Capture the cell that displays the provided text and extract its [x, y] central coordinate. 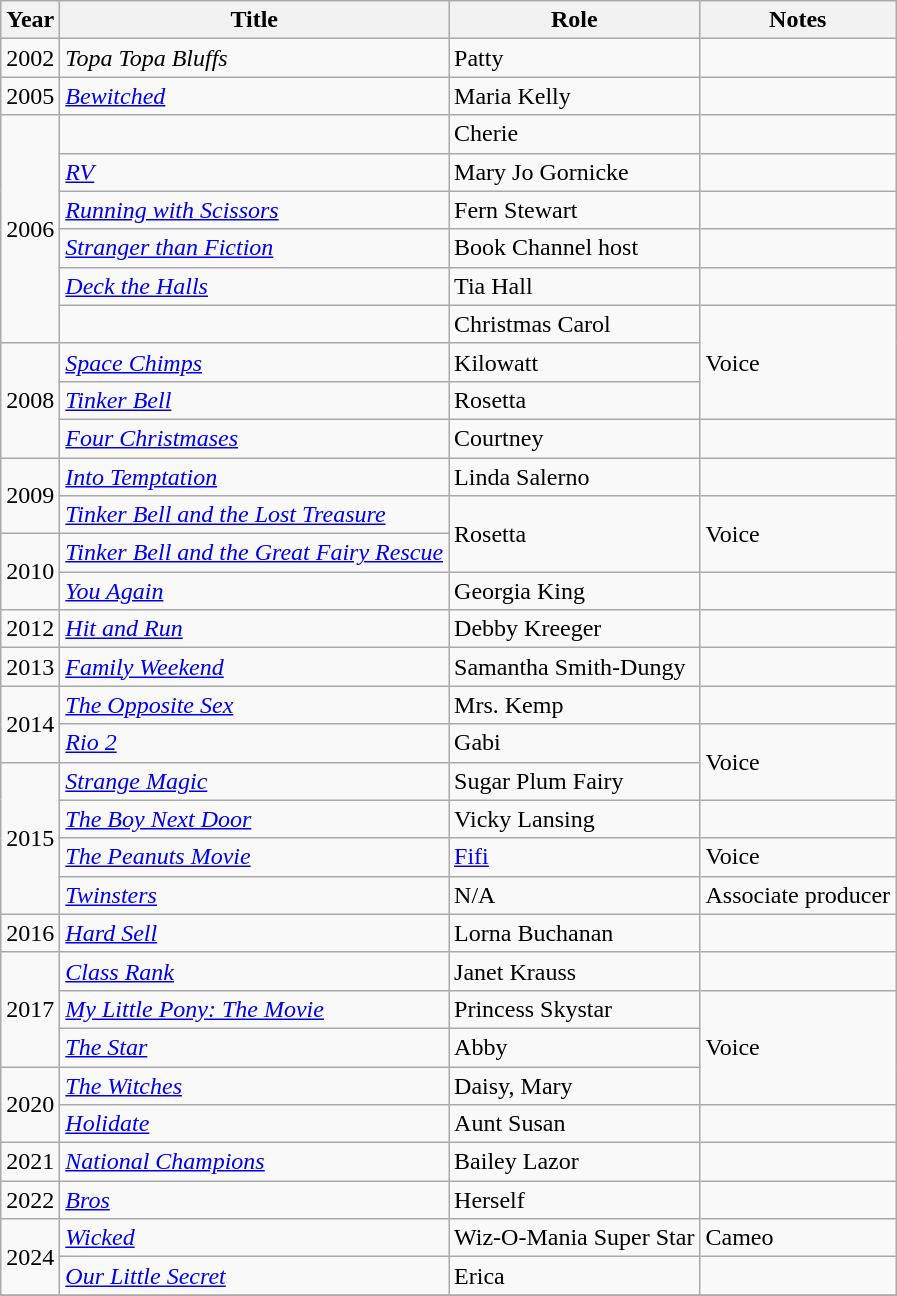
Janet Krauss [574, 971]
Title [254, 20]
Associate producer [798, 895]
You Again [254, 591]
Christmas Carol [574, 324]
Fern Stewart [574, 210]
Class Rank [254, 971]
Cherie [574, 134]
2017 [30, 1009]
Holidate [254, 1124]
The Peanuts Movie [254, 857]
Book Channel host [574, 248]
Twinsters [254, 895]
Debby Kreeger [574, 629]
Kilowatt [574, 362]
Year [30, 20]
2009 [30, 496]
Wiz-O-Mania Super Star [574, 1238]
Wicked [254, 1238]
Rio 2 [254, 743]
Four Christmases [254, 438]
Vicky Lansing [574, 819]
The Boy Next Door [254, 819]
2022 [30, 1200]
Strange Magic [254, 781]
2016 [30, 933]
Role [574, 20]
The Witches [254, 1085]
Bewitched [254, 96]
2024 [30, 1257]
Bailey Lazor [574, 1162]
Patty [574, 58]
2008 [30, 400]
Gabi [574, 743]
Bros [254, 1200]
Herself [574, 1200]
RV [254, 172]
Princess Skystar [574, 1009]
Daisy, Mary [574, 1085]
2015 [30, 838]
Hit and Run [254, 629]
The Opposite Sex [254, 705]
Tia Hall [574, 286]
2005 [30, 96]
Notes [798, 20]
2013 [30, 667]
National Champions [254, 1162]
Deck the Halls [254, 286]
Samantha Smith-Dungy [574, 667]
Tinker Bell and the Lost Treasure [254, 515]
Mary Jo Gornicke [574, 172]
2006 [30, 229]
Space Chimps [254, 362]
Tinker Bell [254, 400]
Hard Sell [254, 933]
2014 [30, 724]
2021 [30, 1162]
Our Little Secret [254, 1276]
Maria Kelly [574, 96]
2002 [30, 58]
Sugar Plum Fairy [574, 781]
2012 [30, 629]
Aunt Susan [574, 1124]
Erica [574, 1276]
Mrs. Kemp [574, 705]
Family Weekend [254, 667]
Lorna Buchanan [574, 933]
Abby [574, 1047]
2010 [30, 572]
Cameo [798, 1238]
Running with Scissors [254, 210]
Fifi [574, 857]
The Star [254, 1047]
Georgia King [574, 591]
Topa Topa Bluffs [254, 58]
2020 [30, 1104]
Into Temptation [254, 477]
Tinker Bell and the Great Fairy Rescue [254, 553]
Linda Salerno [574, 477]
My Little Pony: The Movie [254, 1009]
Courtney [574, 438]
Stranger than Fiction [254, 248]
N/A [574, 895]
